Find where the given text appears and provide that cell's center as (x, y) coordinate. 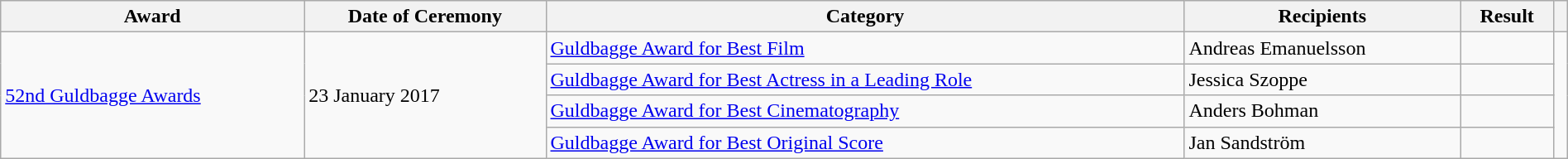
Guldbagge Award for Best Actress in a Leading Role (865, 79)
Anders Bohman (1322, 111)
23 January 2017 (425, 95)
Andreas Emanuelsson (1322, 48)
Jan Sandström (1322, 142)
Guldbagge Award for Best Cinematography (865, 111)
Jessica Szoppe (1322, 79)
Guldbagge Award for Best Film (865, 48)
52nd Guldbagge Awards (152, 95)
Guldbagge Award for Best Original Score (865, 142)
Result (1507, 17)
Award (152, 17)
Recipients (1322, 17)
Category (865, 17)
Date of Ceremony (425, 17)
